Output the (x, y) coordinate of the center of the cell containing the given text.  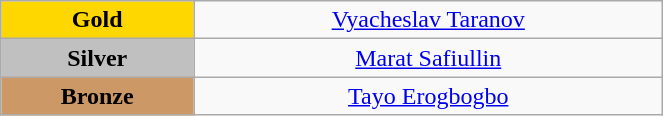
Bronze (98, 96)
Marat Safiullin (428, 58)
Gold (98, 20)
Vyacheslav Taranov (428, 20)
Tayo Erogbogbo (428, 96)
Silver (98, 58)
